For the text-containing cell, return its midpoint in (X, Y) coordinate format. 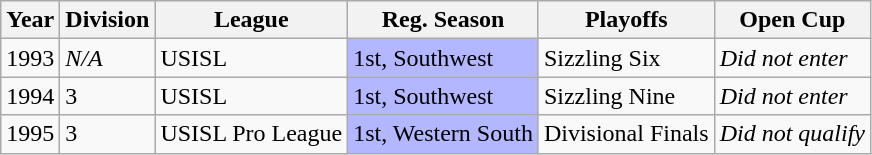
Year (30, 20)
Open Cup (792, 20)
1993 (30, 58)
Did not qualify (792, 134)
N/A (108, 58)
1995 (30, 134)
Sizzling Six (626, 58)
Divisional Finals (626, 134)
Sizzling Nine (626, 96)
1994 (30, 96)
League (252, 20)
Division (108, 20)
USISL Pro League (252, 134)
1st, Western South (444, 134)
Reg. Season (444, 20)
Playoffs (626, 20)
